Scan for the cell matching the given text and deliver its [X, Y] coordinate at center. 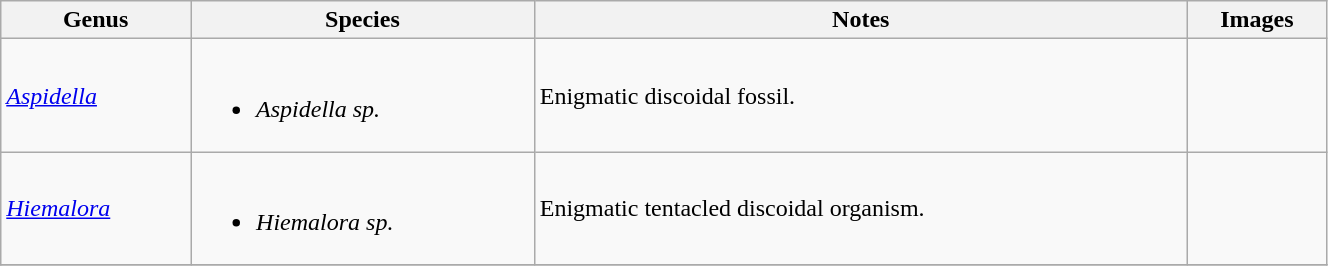
Aspidella [96, 96]
Genus [96, 20]
Hiemalora [96, 208]
Aspidella sp. [363, 96]
Images [1256, 20]
Enigmatic tentacled discoidal organism. [860, 208]
Notes [860, 20]
Hiemalora sp. [363, 208]
Enigmatic discoidal fossil. [860, 96]
Species [363, 20]
